Pinpoint the cell where the given text exists, returning its [x, y] midpoint coordinate. 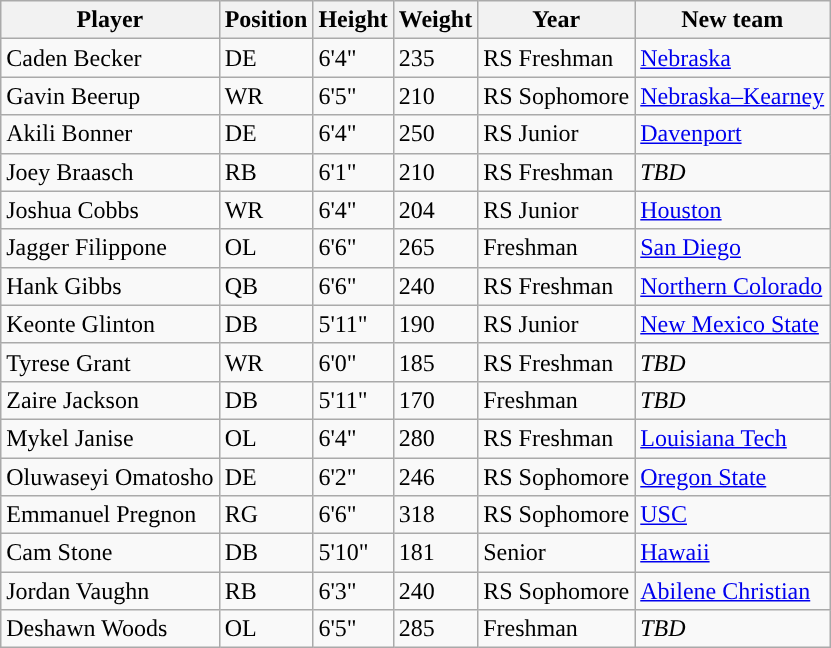
265 [435, 248]
Year [556, 20]
Hawaii [732, 553]
Jagger Filippone [110, 248]
190 [435, 324]
185 [435, 362]
280 [435, 438]
Northern Colorado [732, 286]
170 [435, 400]
6'2" [353, 477]
RG [266, 515]
250 [435, 134]
Deshawn Woods [110, 629]
Houston [732, 210]
Hank Gibbs [110, 286]
Nebraska [732, 58]
USC [732, 515]
181 [435, 553]
San Diego [732, 248]
Gavin Beerup [110, 96]
Oregon State [732, 477]
Abilene Christian [732, 591]
318 [435, 515]
Louisiana Tech [732, 438]
285 [435, 629]
Oluwaseyi Omatosho [110, 477]
New team [732, 20]
Weight [435, 20]
QB [266, 286]
6'0" [353, 362]
Caden Becker [110, 58]
Position [266, 20]
Height [353, 20]
Nebraska–Kearney [732, 96]
Cam Stone [110, 553]
Emmanuel Pregnon [110, 515]
Keonte Glinton [110, 324]
6'1" [353, 172]
204 [435, 210]
Davenport [732, 134]
Joey Braasch [110, 172]
Senior [556, 553]
Zaire Jackson [110, 400]
235 [435, 58]
Jordan Vaughn [110, 591]
Akili Bonner [110, 134]
Player [110, 20]
246 [435, 477]
Mykel Janise [110, 438]
New Mexico State [732, 324]
5'10" [353, 553]
6'3" [353, 591]
Joshua Cobbs [110, 210]
Tyrese Grant [110, 362]
